Return the [X, Y] coordinate for the center point of the cell that contains the specified text.  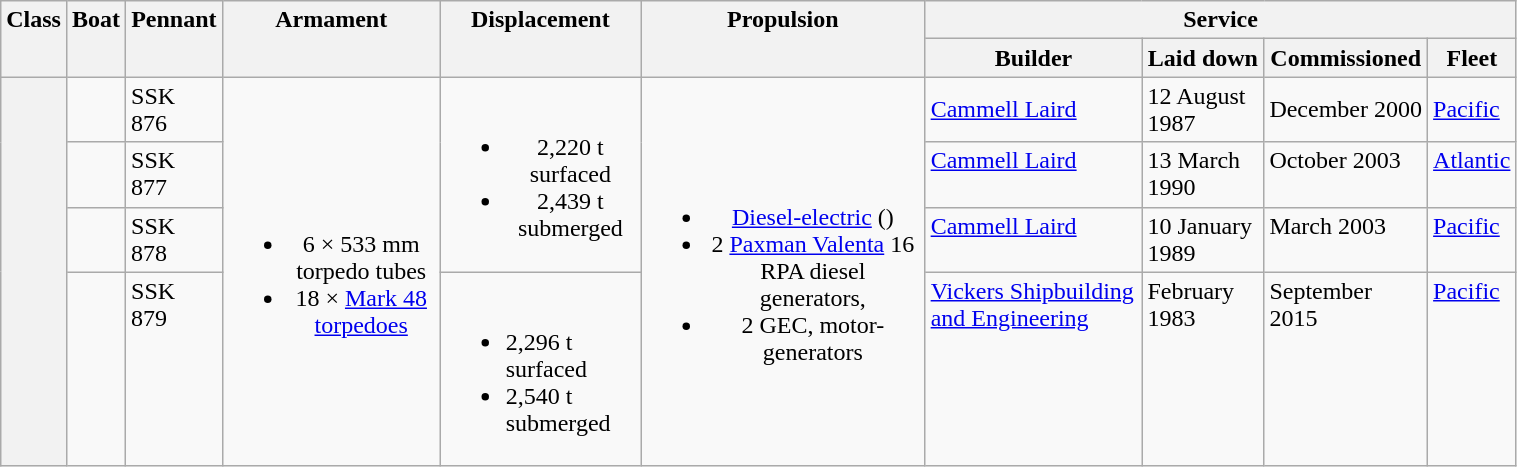
Propulsion [784, 39]
Service [1220, 20]
13 March 1990 [1203, 174]
Laid down [1203, 58]
Armament [331, 39]
Commissioned [1346, 58]
12 August 1987 [1203, 110]
October 2003 [1346, 174]
September 2015 [1346, 369]
6 × 533 mm torpedo tubes18 × Mark 48 torpedoes [331, 272]
2,220 t surfaced2,439 t submerged [540, 174]
10 January 1989 [1203, 240]
Fleet [1472, 58]
Atlantic [1472, 174]
December 2000 [1346, 110]
SSK 878 [174, 240]
2,296 t surfaced2,540 t submerged [540, 369]
March 2003 [1346, 240]
February 1983 [1203, 369]
SSK 876 [174, 110]
Class [34, 39]
Displacement [540, 39]
Boat [96, 39]
Vickers Shipbuilding and Engineering [1034, 369]
Builder [1034, 58]
Pennant [174, 39]
SSK 877 [174, 174]
Diesel-electric ()2 Paxman Valenta 16 RPA diesel generators, 2 GEC, motor-generators [784, 272]
SSK 879 [174, 369]
